Return the (X, Y) coordinate for the center point of the cell that contains the specified text.  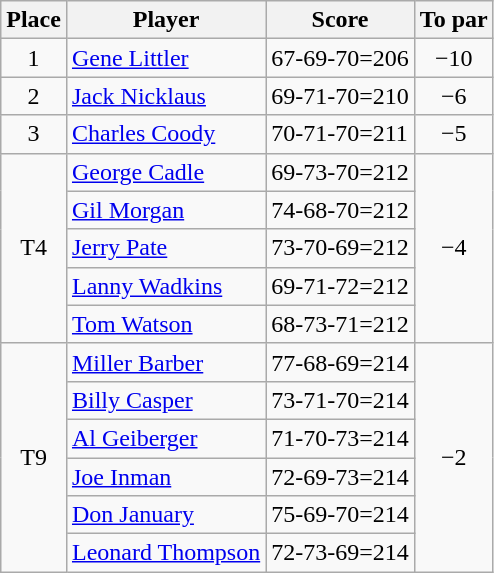
Billy Casper (166, 400)
T9 (34, 457)
77-68-69=214 (340, 362)
Score (340, 20)
69-71-72=212 (340, 286)
Tom Watson (166, 324)
1 (34, 58)
T4 (34, 248)
2 (34, 96)
72-69-73=214 (340, 477)
George Cadle (166, 172)
71-70-73=214 (340, 438)
−4 (454, 248)
Player (166, 20)
Lanny Wadkins (166, 286)
Miller Barber (166, 362)
−5 (454, 134)
Leonard Thompson (166, 553)
Gil Morgan (166, 210)
68-73-71=212 (340, 324)
Joe Inman (166, 477)
Al Geiberger (166, 438)
73-71-70=214 (340, 400)
Place (34, 20)
67-69-70=206 (340, 58)
Gene Littler (166, 58)
75-69-70=214 (340, 515)
69-71-70=210 (340, 96)
Jerry Pate (166, 248)
Jack Nicklaus (166, 96)
−2 (454, 457)
72-73-69=214 (340, 553)
73-70-69=212 (340, 248)
Don January (166, 515)
70-71-70=211 (340, 134)
Charles Coody (166, 134)
−10 (454, 58)
To par (454, 20)
69-73-70=212 (340, 172)
74-68-70=212 (340, 210)
−6 (454, 96)
3 (34, 134)
